Find where the given text appears and provide that cell's center as [x, y] coordinate. 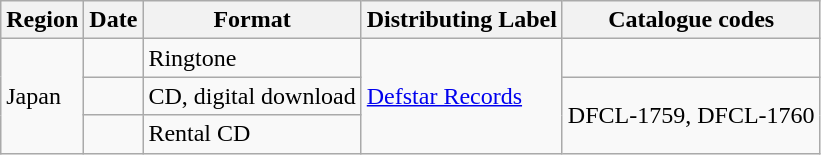
Ringtone [252, 58]
Defstar Records [462, 96]
Date [114, 20]
Region [42, 20]
Catalogue codes [691, 20]
Rental CD [252, 134]
Format [252, 20]
Distributing Label [462, 20]
Japan [42, 96]
DFCL-1759, DFCL-1760 [691, 115]
CD, digital download [252, 96]
